Determine the [x, y] coordinate at the center of the cell enclosing the given text.  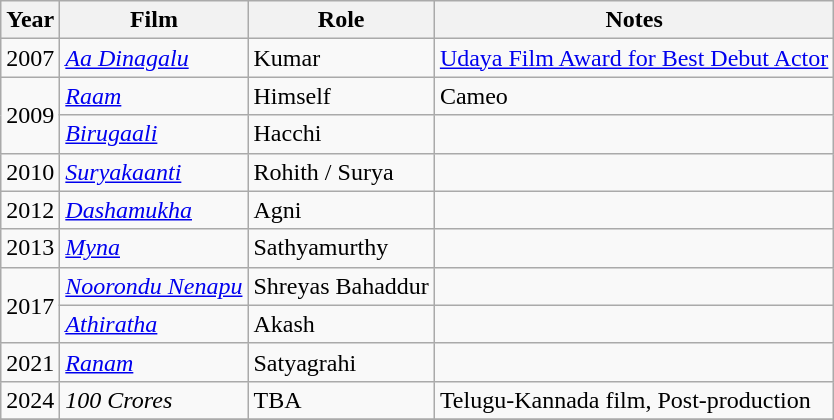
Satyagrahi [341, 362]
2021 [30, 362]
Notes [634, 20]
Hacchi [341, 134]
2007 [30, 58]
Ranam [154, 362]
Kumar [341, 58]
Shreyas Bahaddur [341, 286]
TBA [341, 400]
Sathyamurthy [341, 248]
Film [154, 20]
Suryakaanti [154, 172]
Dashamukha [154, 210]
2010 [30, 172]
100 Crores [154, 400]
Agni [341, 210]
2009 [30, 115]
Raam [154, 96]
Cameo [634, 96]
Myna [154, 248]
Rohith / Surya [341, 172]
Telugu-Kannada film, Post-production [634, 400]
Udaya Film Award for Best Debut Actor [634, 58]
2012 [30, 210]
2024 [30, 400]
Birugaali [154, 134]
Himself [341, 96]
Role [341, 20]
Aa Dinagalu [154, 58]
Noorondu Nenapu [154, 286]
Year [30, 20]
2013 [30, 248]
Athiratha [154, 324]
Akash [341, 324]
2017 [30, 305]
